Search for the cell housing the specified text and yield its [x, y] center coordinate. 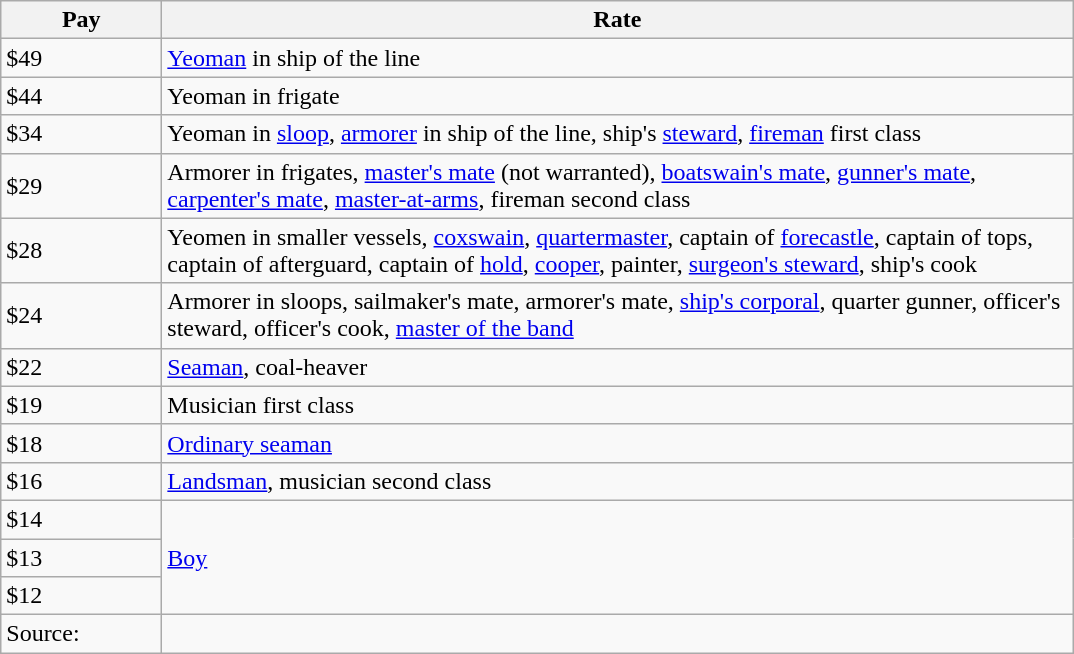
$18 [82, 443]
$22 [82, 367]
Yeoman in sloop, armorer in ship of the line, ship's steward, fireman first class [618, 134]
$16 [82, 481]
$49 [82, 58]
$12 [82, 596]
$14 [82, 519]
Pay [82, 20]
Musician first class [618, 405]
Seaman, coal-heaver [618, 367]
Source: [82, 634]
$44 [82, 96]
Armorer in frigates, master's mate (not warranted), boatswain's mate, gunner's mate, carpenter's mate, master-at-arms, fireman second class [618, 186]
Rate [618, 20]
$29 [82, 186]
Yeoman in frigate [618, 96]
Landsman, musician second class [618, 481]
Boy [618, 557]
Armorer in sloops, sailmaker's mate, armorer's mate, ship's corporal, quarter gunner, officer's steward, officer's cook, master of the band [618, 316]
$13 [82, 557]
Yeoman in ship of the line [618, 58]
Ordinary seaman [618, 443]
$24 [82, 316]
$28 [82, 250]
$19 [82, 405]
$34 [82, 134]
